Scan for the cell matching the given text and deliver its (x, y) coordinate at center. 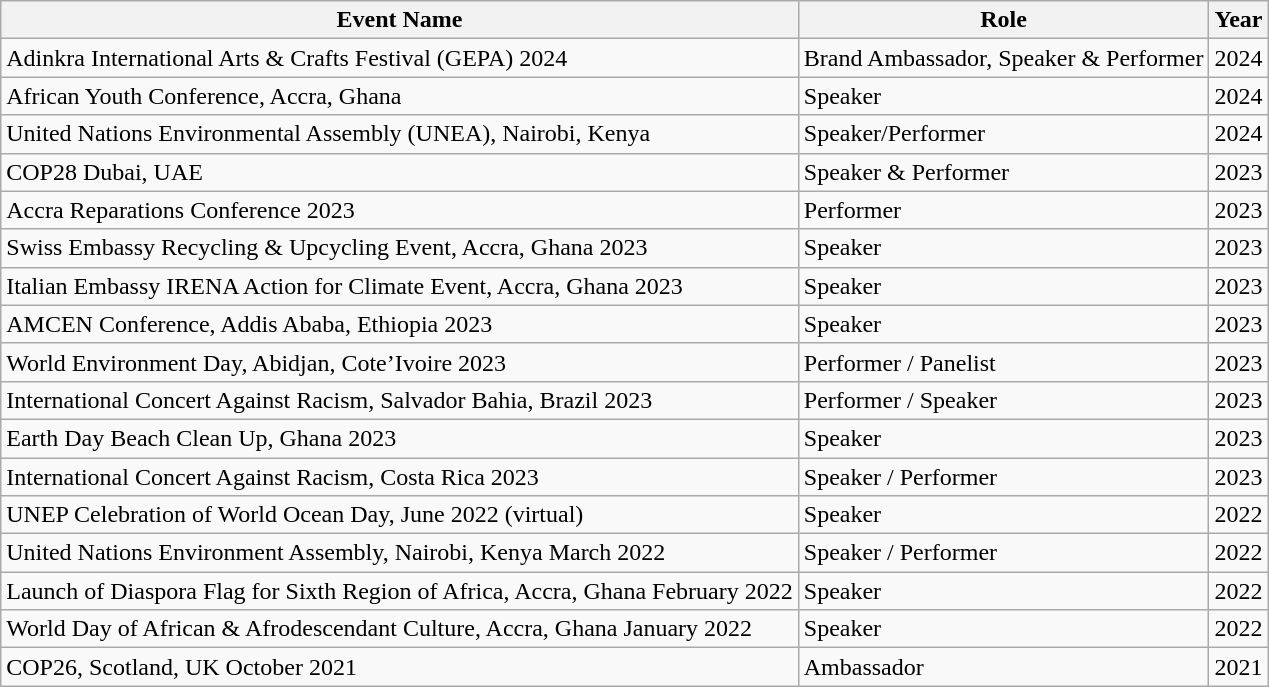
International Concert Against Racism, Salvador Bahia, Brazil 2023 (400, 400)
Speaker/Performer (1004, 134)
Adinkra International Arts & Crafts Festival (GEPA) 2024 (400, 58)
COP28 Dubai, UAE (400, 172)
United Nations Environment Assembly, Nairobi, Kenya March 2022 (400, 553)
Brand Ambassador, Speaker & Performer (1004, 58)
Accra Reparations Conference 2023 (400, 210)
Event Name (400, 20)
COP26, Scotland, UK October 2021 (400, 667)
United Nations Environmental Assembly (UNEA), Nairobi, Kenya (400, 134)
Launch of Diaspora Flag for Sixth Region of Africa, Accra, Ghana February 2022 (400, 591)
African Youth Conference, Accra, Ghana (400, 96)
Ambassador (1004, 667)
Role (1004, 20)
Performer / Speaker (1004, 400)
World Day of African & Afrodescendant Culture, Accra, Ghana January 2022 (400, 629)
Performer / Panelist (1004, 362)
Swiss Embassy Recycling & Upcycling Event, Accra, Ghana 2023 (400, 248)
2021 (1238, 667)
AMCEN Conference, Addis Ababa, Ethiopia 2023 (400, 324)
Speaker & Performer (1004, 172)
World Environment Day, Abidjan, Cote’Ivoire 2023 (400, 362)
Performer (1004, 210)
Earth Day Beach Clean Up, Ghana 2023 (400, 438)
UNEP Celebration of World Ocean Day, June 2022 (virtual) (400, 515)
International Concert Against Racism, Costa Rica 2023 (400, 477)
Year (1238, 20)
Italian Embassy IRENA Action for Climate Event, Accra, Ghana 2023 (400, 286)
